Identify which cell holds the provided text, then report its (X, Y) central coordinate. 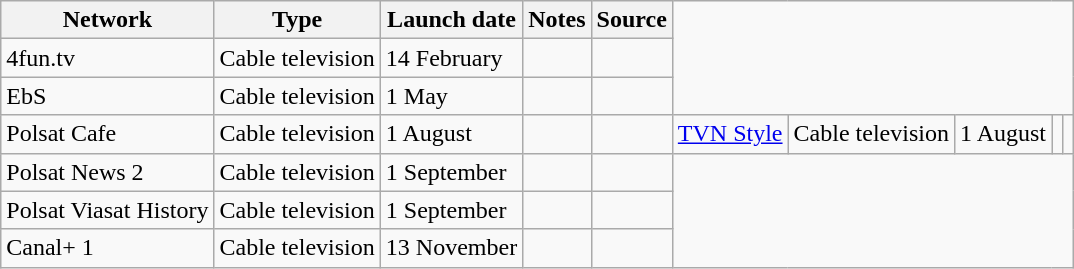
Polsat Cafe (108, 134)
EbS (108, 96)
TVN Style (730, 134)
13 November (451, 248)
Notes (557, 20)
Polsat Viasat History (108, 210)
Polsat News 2 (108, 172)
Source (632, 20)
4fun.tv (108, 58)
Launch date (451, 20)
1 May (451, 96)
Network (108, 20)
Canal+ 1 (108, 248)
14 February (451, 58)
Type (297, 20)
